Locate the cell with the specified text and output its (x, y) center coordinate. 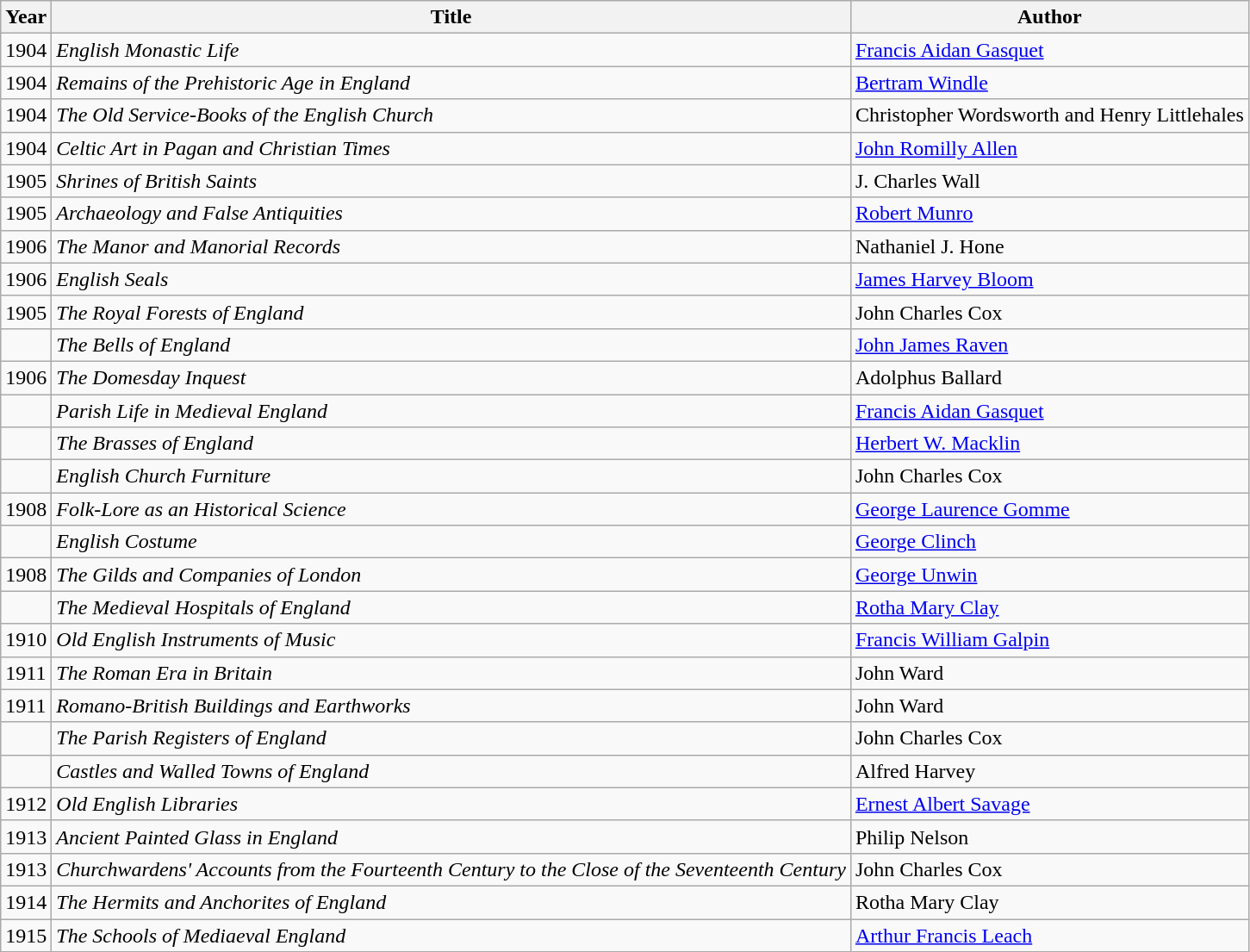
The Schools of Mediaeval England (451, 935)
The Gilds and Companies of London (451, 575)
Folk-Lore as an Historical Science (451, 509)
The Domesday Inquest (451, 377)
Philip Nelson (1049, 837)
The Manor and Manorial Records (451, 246)
Parish Life in Medieval England (451, 411)
The Hermits and Anchorites of England (451, 902)
George Unwin (1049, 575)
The Royal Forests of England (451, 312)
Francis William Galpin (1049, 640)
1915 (26, 935)
The Roman Era in Britain (451, 673)
Robert Munro (1049, 214)
Alfred Harvey (1049, 771)
1910 (26, 640)
English Costume (451, 542)
Ancient Painted Glass in England (451, 837)
The Bells of England (451, 345)
The Parish Registers of England (451, 738)
Celtic Art in Pagan and Christian Times (451, 148)
Bertram Windle (1049, 83)
Christopher Wordsworth and Henry Littlehales (1049, 115)
Year (26, 17)
George Laurence Gomme (1049, 509)
Title (451, 17)
Ernest Albert Savage (1049, 804)
Herbert W. Macklin (1049, 444)
Castles and Walled Towns of England (451, 771)
Nathaniel J. Hone (1049, 246)
Shrines of British Saints (451, 181)
Adolphus Ballard (1049, 377)
English Monastic Life (451, 50)
Churchwardens' Accounts from the Fourteenth Century to the Close of the Seventeenth Century (451, 869)
The Old Service-Books of the English Church (451, 115)
John Romilly Allen (1049, 148)
Old English Instruments of Music (451, 640)
James Harvey Bloom (1049, 279)
1912 (26, 804)
English Seals (451, 279)
The Medieval Hospitals of England (451, 607)
Author (1049, 17)
John James Raven (1049, 345)
J. Charles Wall (1049, 181)
Arthur Francis Leach (1049, 935)
Archaeology and False Antiquities (451, 214)
English Church Furniture (451, 476)
1914 (26, 902)
Remains of the Prehistoric Age in England (451, 83)
The Brasses of England (451, 444)
Old English Libraries (451, 804)
George Clinch (1049, 542)
Romano-British Buildings and Earthworks (451, 706)
